Pinpoint the cell where the given text exists, returning its [X, Y] midpoint coordinate. 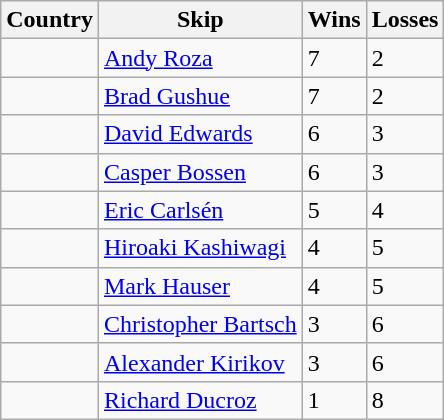
Hiroaki Kashiwagi [200, 248]
Christopher Bartsch [200, 324]
Losses [405, 20]
Brad Gushue [200, 96]
Casper Bossen [200, 172]
Alexander Kirikov [200, 362]
Andy Roza [200, 58]
1 [334, 400]
David Edwards [200, 134]
Wins [334, 20]
Skip [200, 20]
Mark Hauser [200, 286]
Country [50, 20]
Richard Ducroz [200, 400]
8 [405, 400]
Eric Carlsén [200, 210]
